Output the [x, y] coordinate of the center of the cell containing the given text.  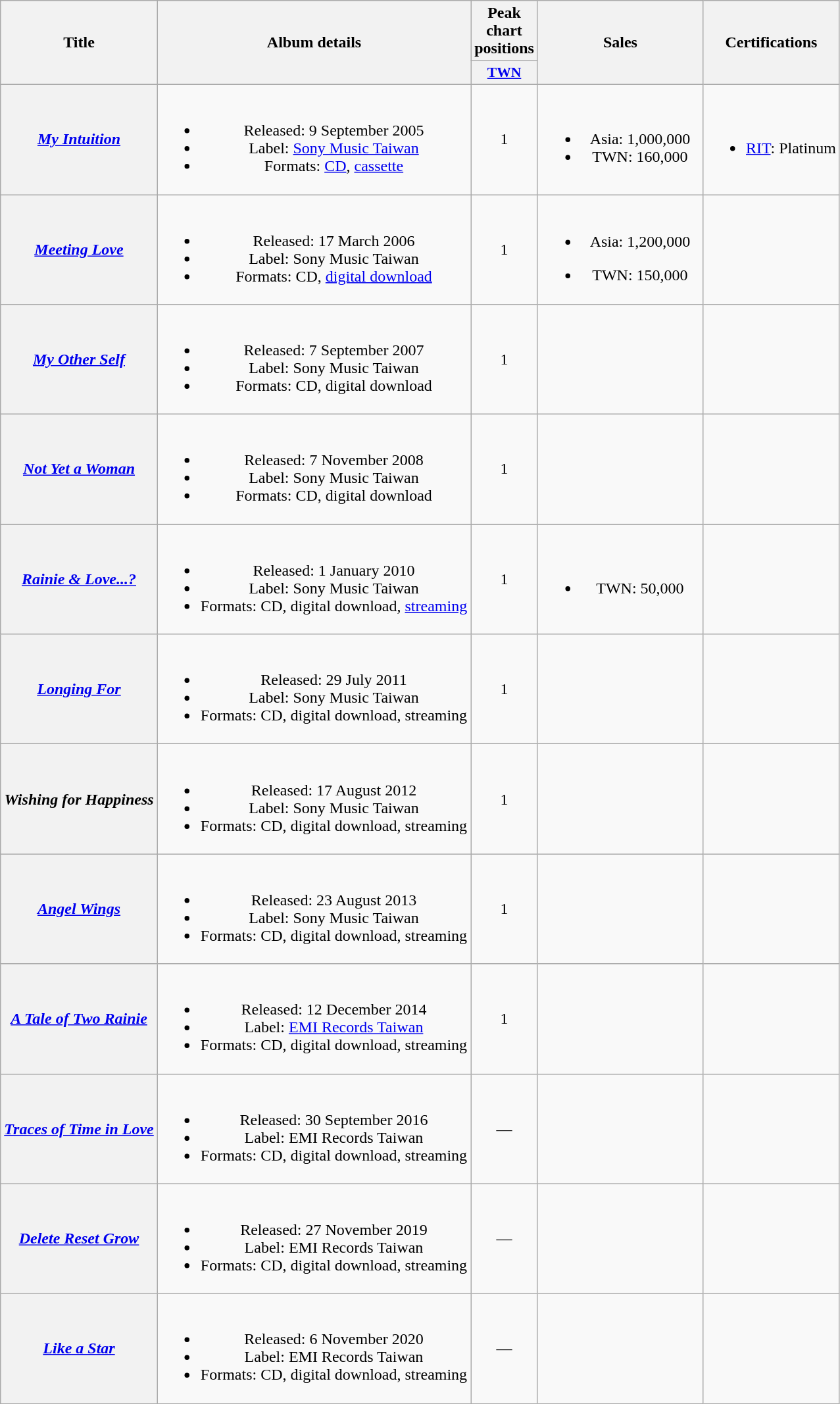
Released: 23 August 2013Label: Sony Music TaiwanFormats: CD, digital download, streaming [314, 909]
My Other Self [79, 359]
Peak chart positions [505, 31]
My Intuition [79, 139]
Released: 27 November 2019Label: EMI Records TaiwanFormats: CD, digital download, streaming [314, 1238]
Like a Star [79, 1349]
Released: 29 July 2011Label: Sony Music TaiwanFormats: CD, digital download, streaming [314, 689]
Wishing for Happiness [79, 799]
Certifications [771, 43]
Traces of Time in Love [79, 1129]
Not Yet a Woman [79, 470]
Released: 1 January 2010Label: Sony Music TaiwanFormats: CD, digital download, streaming [314, 579]
Released: 17 August 2012Label: Sony Music TaiwanFormats: CD, digital download, streaming [314, 799]
Sales [620, 43]
Released: 17 March 2006Label: Sony Music TaiwanFormats: CD, digital download [314, 250]
Title [79, 43]
Asia: 1,200,000TWN: 150,000 [620, 250]
Longing For [79, 689]
Released: 6 November 2020Label: EMI Records TaiwanFormats: CD, digital download, streaming [314, 1349]
Delete Reset Grow [79, 1238]
Angel Wings [79, 909]
Asia: 1,000,000TWN: 160,000 [620, 139]
Rainie & Love...? [79, 579]
Meeting Love [79, 250]
Released: 9 September 2005Label: Sony Music TaiwanFormats: CD, cassette [314, 139]
Album details [314, 43]
Released: 7 November 2008Label: Sony Music TaiwanFormats: CD, digital download [314, 470]
TWN: 50,000 [620, 579]
TWN [505, 73]
A Tale of Two Rainie [79, 1018]
Released: 7 September 2007Label: Sony Music TaiwanFormats: CD, digital download [314, 359]
RIT: Platinum [771, 139]
Released: 12 December 2014Label: EMI Records TaiwanFormats: CD, digital download, streaming [314, 1018]
Released: 30 September 2016Label: EMI Records TaiwanFormats: CD, digital download, streaming [314, 1129]
